Determine the [X, Y] coordinate at the center of the cell enclosing the given text.  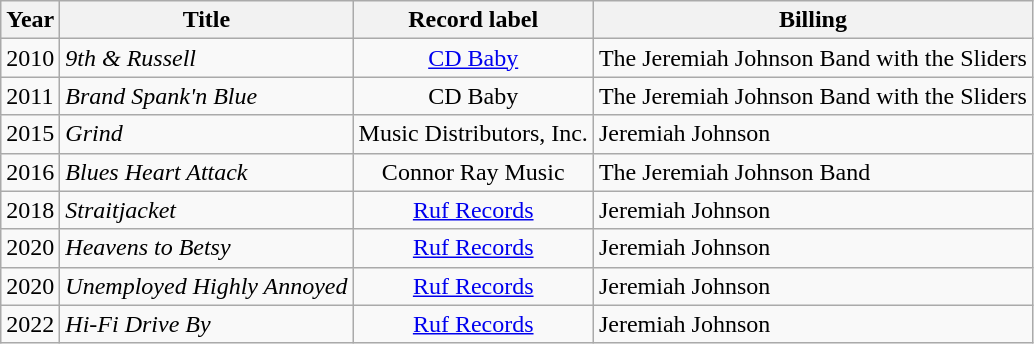
The Jeremiah Johnson Band [812, 172]
Heavens to Betsy [206, 248]
Connor Ray Music [473, 172]
2022 [30, 324]
Music Distributors, Inc. [473, 134]
Billing [812, 20]
2011 [30, 96]
2018 [30, 210]
Hi-Fi Drive By [206, 324]
Record label [473, 20]
2016 [30, 172]
Straitjacket [206, 210]
9th & Russell [206, 58]
Unemployed Highly Annoyed [206, 286]
Grind [206, 134]
2015 [30, 134]
2010 [30, 58]
Year [30, 20]
Brand Spank'n Blue [206, 96]
Blues Heart Attack [206, 172]
Title [206, 20]
